Return the [x, y] coordinate for the center point of the cell that contains the specified text.  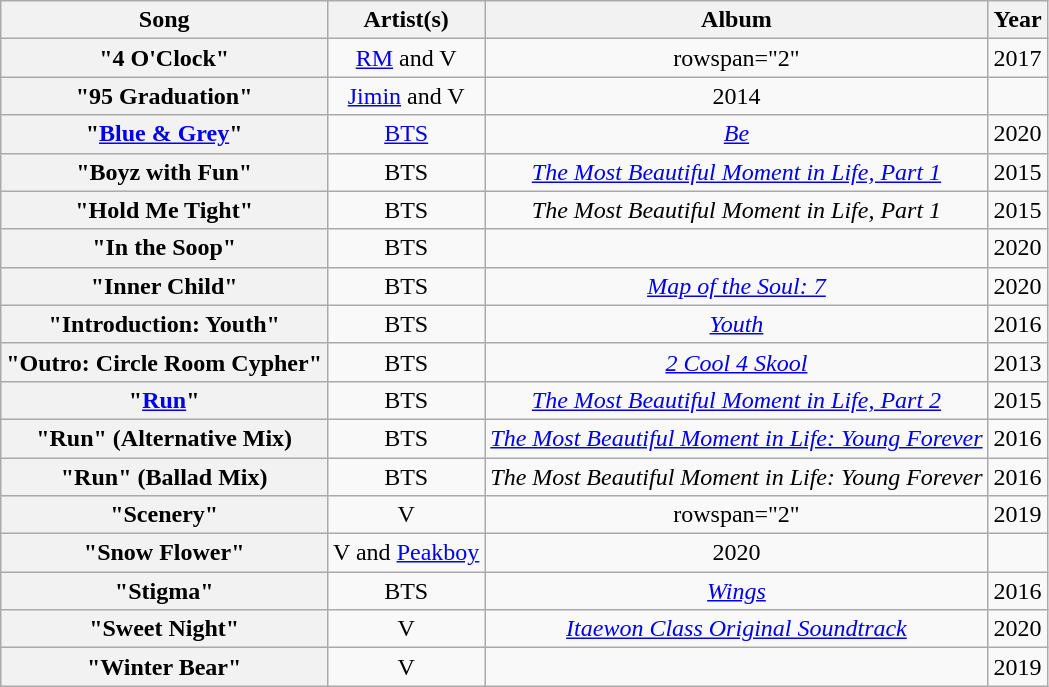
"Outro: Circle Room Cypher" [164, 362]
Song [164, 20]
Artist(s) [406, 20]
"Blue & Grey" [164, 134]
"Boyz with Fun" [164, 172]
"Sweet Night" [164, 629]
2014 [736, 96]
"4 O'Clock" [164, 58]
RM and V [406, 58]
"Snow Flower" [164, 553]
2017 [1018, 58]
"Inner Child" [164, 286]
"Run" (Ballad Mix) [164, 477]
Itaewon Class Original Soundtrack [736, 629]
"In the Soop" [164, 248]
Map of the Soul: 7 [736, 286]
"Winter Bear" [164, 667]
"Hold Me Tight" [164, 210]
Jimin and V [406, 96]
The Most Beautiful Moment in Life, Part 2 [736, 400]
"Introduction: Youth" [164, 324]
2 Cool 4 Skool [736, 362]
Year [1018, 20]
"Run" (Alternative Mix) [164, 438]
Youth [736, 324]
2013 [1018, 362]
"Scenery" [164, 515]
"95 Graduation" [164, 96]
V and Peakboy [406, 553]
Be [736, 134]
"Stigma" [164, 591]
Wings [736, 591]
"Run" [164, 400]
Album [736, 20]
